For the text-containing cell, return its midpoint in (X, Y) coordinate format. 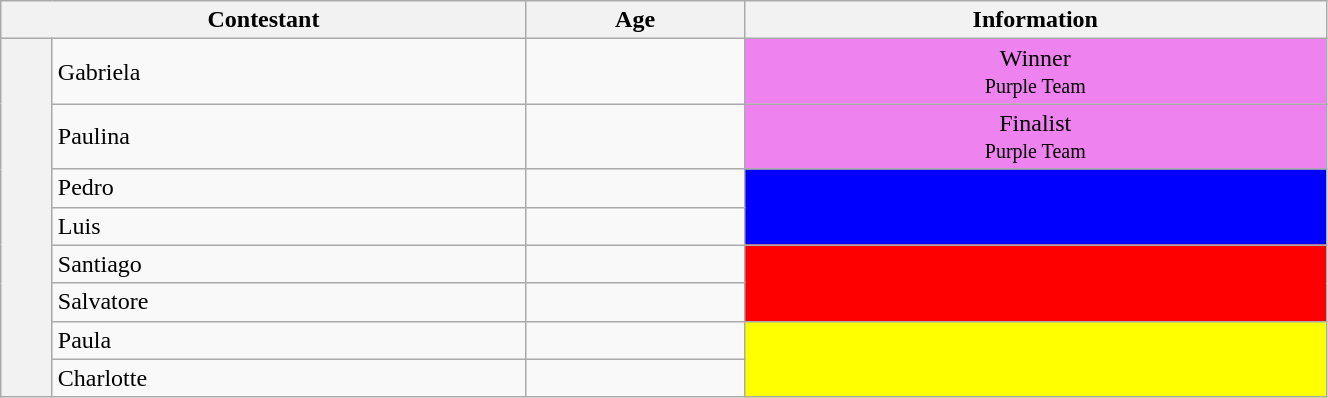
Paulina (289, 136)
Information (1035, 20)
WinnerPurple Team (1035, 72)
Salvatore (289, 302)
Gabriela (289, 72)
Paula (289, 340)
FinalistPurple Team (1035, 136)
Contestant (264, 20)
Pedro (289, 188)
Luis (289, 226)
Age (635, 20)
Charlotte (289, 378)
Santiago (289, 264)
